Scan for the cell matching the given text and deliver its [X, Y] coordinate at center. 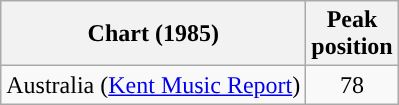
Australia (Kent Music Report) [154, 85]
Chart (1985) [154, 34]
Peakposition [352, 34]
78 [352, 85]
